Determine the [X, Y] coordinate at the center of the cell enclosing the given text.  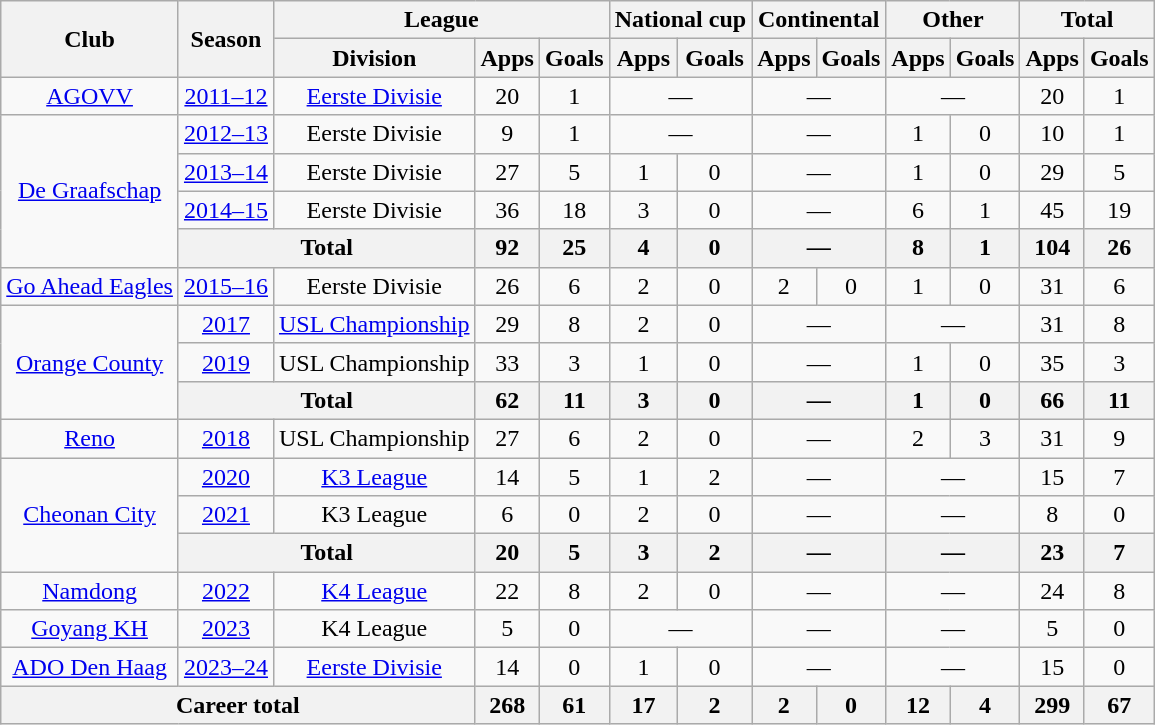
De Graafschap [90, 191]
19 [1119, 210]
2019 [226, 362]
Club [90, 39]
2012–13 [226, 134]
ADO Den Haag [90, 667]
League [441, 20]
2021 [226, 515]
2018 [226, 438]
10 [1052, 134]
Namdong [90, 591]
12 [918, 705]
Orange County [90, 362]
Go Ahead Eagles [90, 286]
Season [226, 39]
92 [507, 248]
24 [1052, 591]
17 [643, 705]
Other [953, 20]
36 [507, 210]
2015–16 [226, 286]
104 [1052, 248]
66 [1052, 400]
2014–15 [226, 210]
33 [507, 362]
2011–12 [226, 96]
2020 [226, 477]
18 [574, 210]
2022 [226, 591]
Career total [238, 705]
22 [507, 591]
23 [1052, 553]
25 [574, 248]
2023–24 [226, 667]
Division [374, 58]
Continental [819, 20]
35 [1052, 362]
AGOVV [90, 96]
2017 [226, 324]
62 [507, 400]
2023 [226, 629]
Goyang KH [90, 629]
2013–14 [226, 172]
45 [1052, 210]
268 [507, 705]
299 [1052, 705]
61 [574, 705]
Cheonan City [90, 515]
Reno [90, 438]
67 [1119, 705]
National cup [680, 20]
